Return (x, y) of the center of cell containing provided text 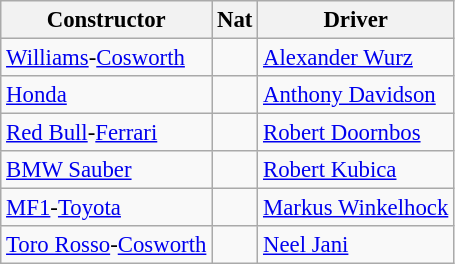
MF1-Toyota (106, 208)
Neel Jani (356, 245)
Robert Kubica (356, 170)
Alexander Wurz (356, 58)
Red Bull-Ferrari (106, 133)
BMW Sauber (106, 170)
Williams-Cosworth (106, 58)
Toro Rosso-Cosworth (106, 245)
Anthony Davidson (356, 95)
Nat (235, 20)
Honda (106, 95)
Constructor (106, 20)
Markus Winkelhock (356, 208)
Robert Doornbos (356, 133)
Driver (356, 20)
